For the text-containing cell, return its midpoint in [X, Y] coordinate format. 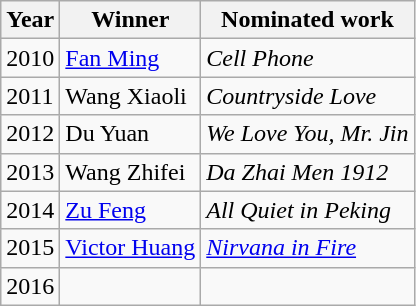
Winner [130, 20]
Wang Zhifei [130, 172]
2014 [30, 210]
Fan Ming [130, 58]
Wang Xiaoli [130, 96]
Zu Feng [130, 210]
Du Yuan [130, 134]
Nominated work [308, 20]
2011 [30, 96]
Cell Phone [308, 58]
2012 [30, 134]
Year [30, 20]
Da Zhai Men 1912 [308, 172]
Nirvana in Fire [308, 248]
2013 [30, 172]
2016 [30, 286]
Countryside Love [308, 96]
All Quiet in Peking [308, 210]
2015 [30, 248]
We Love You, Mr. Jin [308, 134]
Victor Huang [130, 248]
2010 [30, 58]
